Locate the cell with the specified text and output its [x, y] center coordinate. 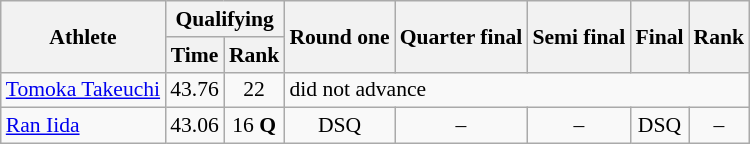
Round one [339, 36]
16 Q [254, 126]
Quarter final [462, 36]
43.06 [194, 126]
Tomoka Takeuchi [83, 90]
43.76 [194, 90]
Ran Iida [83, 126]
Time [194, 55]
22 [254, 90]
Final [659, 36]
Qualifying [224, 19]
Athlete [83, 36]
did not advance [516, 90]
Semi final [578, 36]
